Detect which cell encompasses the target text, then output its [x, y] center coordinate. 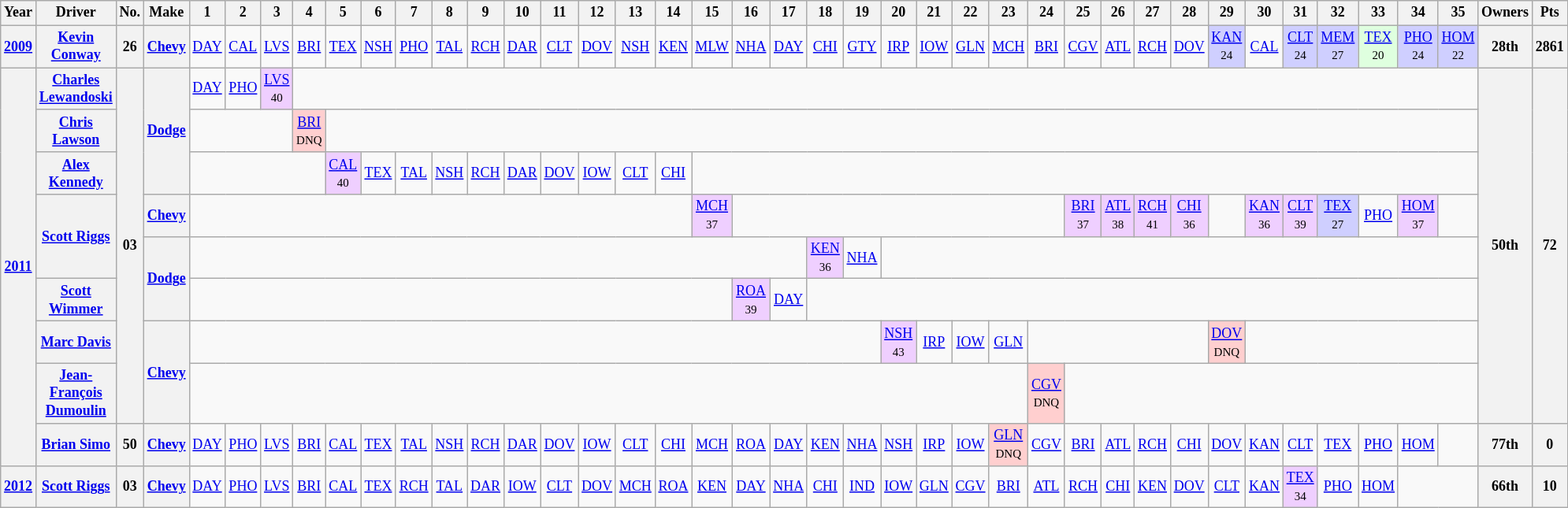
27 [1153, 13]
34 [1418, 13]
Brian Simo [76, 444]
HOM37 [1418, 216]
CLT24 [1300, 46]
Scott Wimmer [76, 300]
6 [378, 13]
RCH41 [1153, 216]
Charles Lewandoski [76, 89]
9 [485, 13]
50th [1505, 246]
MEM27 [1338, 46]
5 [344, 13]
2861 [1549, 46]
12 [597, 13]
28th [1505, 46]
2011 [19, 267]
77th [1505, 444]
23 [1009, 13]
30 [1265, 13]
7 [414, 13]
TEX20 [1379, 46]
PHO24 [1418, 46]
24 [1046, 13]
KAN24 [1227, 46]
2012 [19, 487]
15 [712, 13]
20 [898, 13]
22 [971, 13]
NSH43 [898, 343]
KAN36 [1265, 216]
4 [309, 13]
Year [19, 13]
MCH37 [712, 216]
33 [1379, 13]
8 [449, 13]
29 [1227, 13]
LVS40 [277, 89]
CAL40 [344, 173]
Jean-François Dumoulin [76, 393]
1 [207, 13]
0 [1549, 444]
Pts [1549, 13]
ATL38 [1118, 216]
13 [635, 13]
CLT39 [1300, 216]
50 [129, 444]
Marc Davis [76, 343]
ROA39 [751, 300]
Owners [1505, 13]
CGVDNQ [1046, 393]
17 [789, 13]
TEX27 [1338, 216]
BRI37 [1083, 216]
No. [129, 13]
18 [825, 13]
Alex Kennedy [76, 173]
31 [1300, 13]
Chris Lawson [76, 131]
GLNDNQ [1009, 444]
Kevin Conway [76, 46]
21 [934, 13]
DOVDNQ [1227, 343]
16 [751, 13]
3 [277, 13]
IND [862, 487]
GTY [862, 46]
14 [673, 13]
28 [1189, 13]
BRIDNQ [309, 131]
MLW [712, 46]
Make [166, 13]
TEX34 [1300, 487]
HOM22 [1458, 46]
32 [1338, 13]
Driver [76, 13]
72 [1549, 246]
35 [1458, 13]
KEN36 [825, 258]
19 [862, 13]
2 [243, 13]
11 [559, 13]
CHI36 [1189, 216]
25 [1083, 13]
2009 [19, 46]
66th [1505, 487]
